Pinpoint the cell where the given text exists, returning its [x, y] midpoint coordinate. 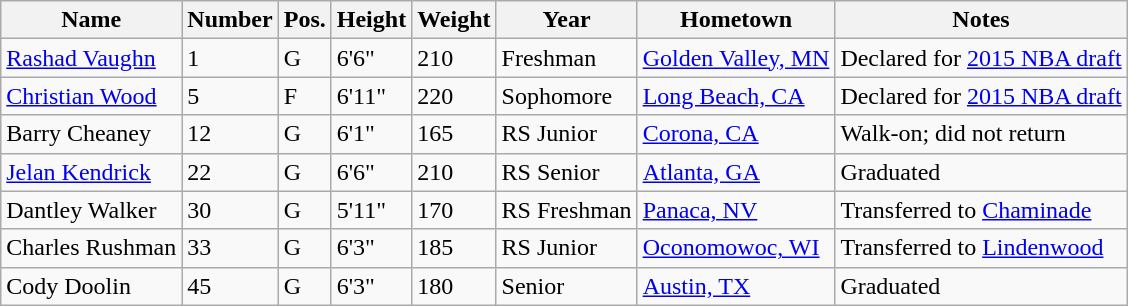
6'11" [371, 96]
Transferred to Chaminade [981, 210]
Corona, CA [736, 134]
Barry Cheaney [92, 134]
Dantley Walker [92, 210]
1 [230, 58]
165 [454, 134]
Transferred to Lindenwood [981, 248]
Long Beach, CA [736, 96]
Oconomowoc, WI [736, 248]
Notes [981, 20]
RS Freshman [566, 210]
Christian Wood [92, 96]
45 [230, 286]
6'1" [371, 134]
Charles Rushman [92, 248]
RS Senior [566, 172]
Austin, TX [736, 286]
170 [454, 210]
Rashad Vaughn [92, 58]
Panaca, NV [736, 210]
33 [230, 248]
180 [454, 286]
12 [230, 134]
Pos. [304, 20]
185 [454, 248]
Hometown [736, 20]
30 [230, 210]
22 [230, 172]
Senior [566, 286]
Year [566, 20]
220 [454, 96]
Atlanta, GA [736, 172]
Number [230, 20]
Cody Doolin [92, 286]
Sophomore [566, 96]
Height [371, 20]
5 [230, 96]
Jelan Kendrick [92, 172]
F [304, 96]
5'11" [371, 210]
Golden Valley, MN [736, 58]
Walk-on; did not return [981, 134]
Name [92, 20]
Weight [454, 20]
Freshman [566, 58]
